From the cell containing the given text, extract its center point as (x, y) coordinate. 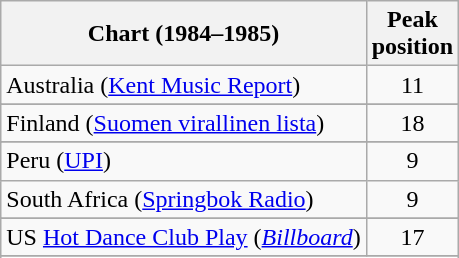
South Africa (Springbok Radio) (184, 199)
18 (412, 123)
Finland (Suomen virallinen lista) (184, 123)
Chart (1984–1985) (184, 34)
US Hot Dance Club Play (Billboard) (184, 237)
Australia (Kent Music Report) (184, 85)
Peakposition (412, 34)
Peru (UPI) (184, 161)
17 (412, 237)
11 (412, 85)
